Detect which cell encompasses the target text, then output its (X, Y) center coordinate. 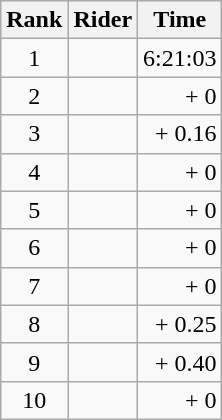
6:21:03 (180, 58)
6 (34, 248)
Rider (103, 20)
9 (34, 362)
Time (180, 20)
Rank (34, 20)
+ 0.16 (180, 134)
10 (34, 400)
2 (34, 96)
+ 0.25 (180, 324)
7 (34, 286)
3 (34, 134)
1 (34, 58)
+ 0.40 (180, 362)
8 (34, 324)
5 (34, 210)
4 (34, 172)
